Output the [x, y] coordinate of the center of the cell containing the given text.  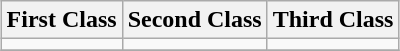
Second Class [194, 20]
Third Class [333, 20]
First Class [62, 20]
